Extract the [x, y] coordinate from the center of the cell holding the provided text.  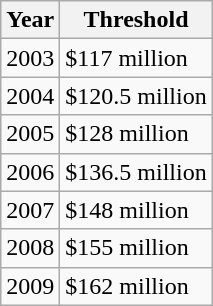
2005 [30, 134]
2004 [30, 96]
$155 million [136, 248]
$128 million [136, 134]
$136.5 million [136, 172]
Threshold [136, 20]
Year [30, 20]
$117 million [136, 58]
2006 [30, 172]
$120.5 million [136, 96]
2003 [30, 58]
2009 [30, 286]
$162 million [136, 286]
$148 million [136, 210]
2008 [30, 248]
2007 [30, 210]
